Locate the cell with the specified text and output its (x, y) center coordinate. 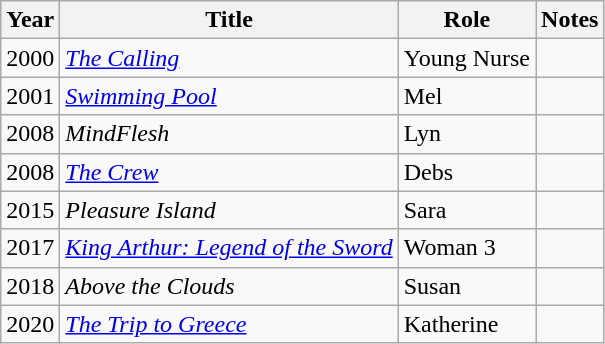
The Calling (229, 58)
The Crew (229, 172)
2000 (30, 58)
Year (30, 20)
Woman 3 (466, 248)
2015 (30, 210)
Susan (466, 286)
The Trip to Greece (229, 324)
Mel (466, 96)
Title (229, 20)
2018 (30, 286)
2001 (30, 96)
Pleasure Island (229, 210)
Young Nurse (466, 58)
MindFlesh (229, 134)
Katherine (466, 324)
2020 (30, 324)
King Arthur: Legend of the Sword (229, 248)
2017 (30, 248)
Notes (570, 20)
Above the Clouds (229, 286)
Lyn (466, 134)
Role (466, 20)
Swimming Pool (229, 96)
Sara (466, 210)
Debs (466, 172)
